Return [x, y] of the center of cell containing provided text 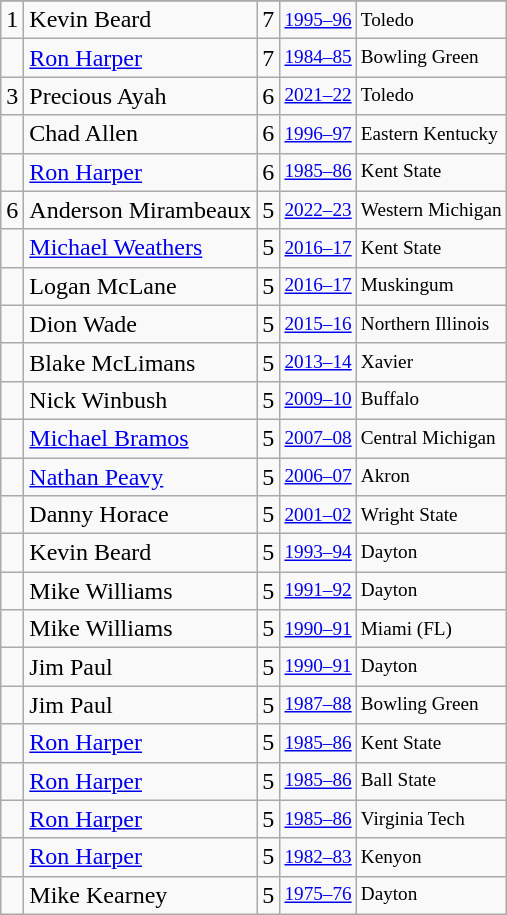
1982–83 [318, 857]
Ball State [431, 781]
Michael Weathers [140, 248]
2015–16 [318, 324]
Logan McLane [140, 286]
Danny Horace [140, 515]
Chad Allen [140, 134]
Akron [431, 477]
1 [12, 20]
Anderson Mirambeaux [140, 210]
2006–07 [318, 477]
Xavier [431, 362]
Virginia Tech [431, 819]
Precious Ayah [140, 96]
Kenyon [431, 857]
Central Michigan [431, 438]
2001–02 [318, 515]
1996–97 [318, 134]
Muskingum [431, 286]
2021–22 [318, 96]
Western Michigan [431, 210]
3 [12, 96]
1993–94 [318, 553]
1975–76 [318, 895]
2007–08 [318, 438]
Nick Winbush [140, 400]
Miami (FL) [431, 629]
Wright State [431, 515]
2013–14 [318, 362]
1987–88 [318, 705]
Nathan Peavy [140, 477]
Mike Kearney [140, 895]
2022–23 [318, 210]
2009–10 [318, 400]
Dion Wade [140, 324]
1991–92 [318, 591]
1995–96 [318, 20]
Buffalo [431, 400]
Blake McLimans [140, 362]
Eastern Kentucky [431, 134]
1984–85 [318, 58]
Michael Bramos [140, 438]
Northern Illinois [431, 324]
